Output the [X, Y] coordinate of the center of the cell containing the given text.  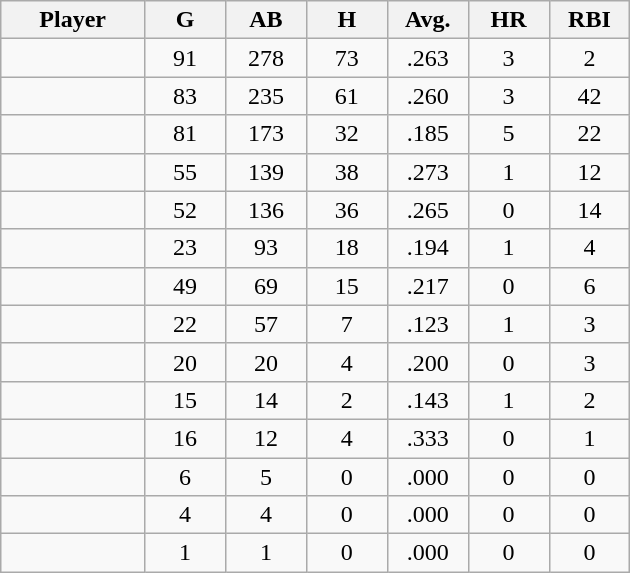
173 [266, 134]
Avg. [428, 20]
136 [266, 210]
.273 [428, 172]
69 [266, 286]
52 [186, 210]
.185 [428, 134]
.260 [428, 96]
36 [346, 210]
83 [186, 96]
.333 [428, 438]
16 [186, 438]
139 [266, 172]
.265 [428, 210]
AB [266, 20]
91 [186, 58]
RBI [590, 20]
HR [508, 20]
278 [266, 58]
.143 [428, 400]
Player [73, 20]
73 [346, 58]
.217 [428, 286]
81 [186, 134]
.200 [428, 362]
G [186, 20]
61 [346, 96]
23 [186, 248]
H [346, 20]
7 [346, 324]
18 [346, 248]
57 [266, 324]
.263 [428, 58]
235 [266, 96]
93 [266, 248]
38 [346, 172]
32 [346, 134]
55 [186, 172]
42 [590, 96]
.123 [428, 324]
49 [186, 286]
.194 [428, 248]
